Identify which cell holds the provided text, then report its (X, Y) central coordinate. 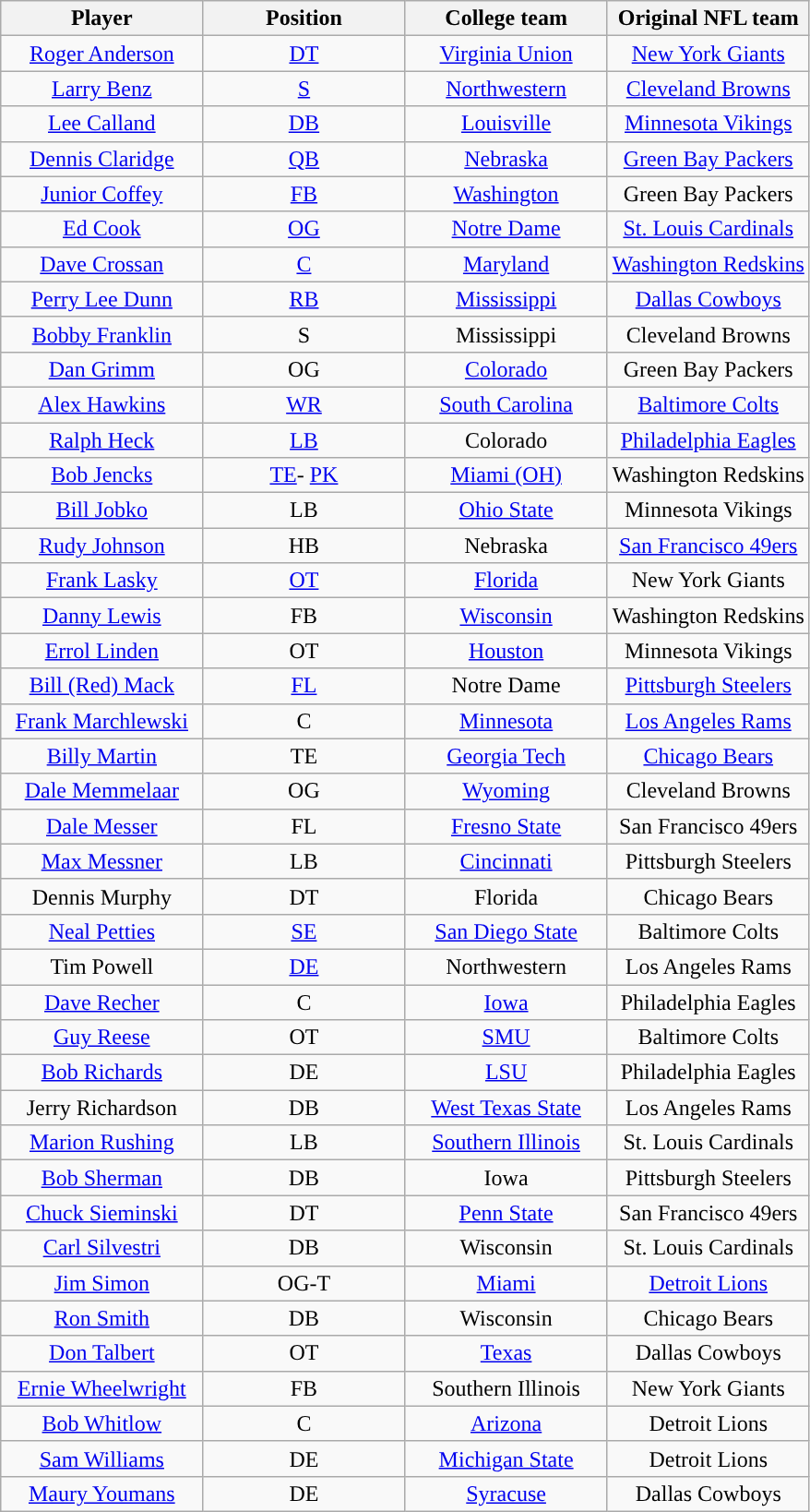
Original NFL team (709, 18)
Miami (OH) (506, 475)
Carl Silvestri (101, 1248)
LSU (506, 1073)
Alex Hawkins (101, 404)
Roger Anderson (101, 54)
Guy Reese (101, 1038)
Sam Williams (101, 1458)
Rudy Johnson (101, 546)
Dennis Claridge (101, 159)
Billy Martin (101, 756)
Louisville (506, 124)
Marion Rushing (101, 1143)
RB (304, 299)
Larry Benz (101, 89)
Frank Lasky (101, 581)
Ernie Wheelwright (101, 1388)
OG-T (304, 1283)
WR (304, 404)
Maryland (506, 264)
Tim Powell (101, 966)
Bob Sherman (101, 1178)
Neal Petties (101, 931)
Penn State (506, 1213)
Maury Youmans (101, 1494)
Georgia Tech (506, 756)
Syracuse (506, 1494)
Dave Recher (101, 1002)
Dale Messer (101, 826)
Dennis Murphy (101, 896)
Chuck Sieminski (101, 1213)
HB (304, 546)
Washington (506, 194)
Lee Calland (101, 124)
Jerry Richardson (101, 1108)
Position (304, 18)
Junior Coffey (101, 194)
Bobby Franklin (101, 334)
Dan Grimm (101, 369)
Ohio State (506, 510)
Don Talbert (101, 1353)
Bill Jobko (101, 510)
Minnesota (506, 721)
Houston (506, 651)
Perry Lee Dunn (101, 299)
West Texas State (506, 1108)
TE- PK (304, 475)
Cincinnati (506, 861)
Michigan State (506, 1458)
Bob Richards (101, 1073)
Danny Lewis (101, 616)
Frank Marchlewski (101, 721)
Bob Whitlow (101, 1423)
Ralph Heck (101, 440)
Dale Memmelaar (101, 791)
South Carolina (506, 404)
Errol Linden (101, 651)
Wyoming (506, 791)
Ed Cook (101, 229)
Player (101, 18)
SE (304, 931)
Texas (506, 1353)
San Diego State (506, 931)
Arizona (506, 1423)
Dave Crossan (101, 264)
Bob Jencks (101, 475)
Ron Smith (101, 1318)
Miami (506, 1283)
Jim Simon (101, 1283)
College team (506, 18)
QB (304, 159)
Fresno State (506, 826)
Bill (Red) Mack (101, 686)
SMU (506, 1038)
TE (304, 756)
Max Messner (101, 861)
Virginia Union (506, 54)
